Determine the [x, y] coordinate at the center of the cell enclosing the given text.  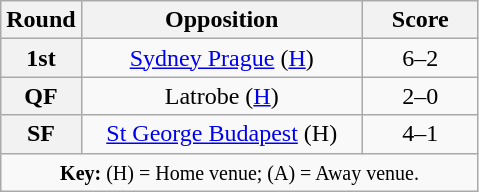
SF [41, 134]
Key: (H) = Home venue; (A) = Away venue. [240, 172]
4–1 [420, 134]
6–2 [420, 58]
Sydney Prague (H) [222, 58]
Round [41, 20]
2–0 [420, 96]
Score [420, 20]
St George Budapest (H) [222, 134]
Opposition [222, 20]
QF [41, 96]
Latrobe (H) [222, 96]
1st [41, 58]
